From the cell containing the given text, extract its center point as (x, y) coordinate. 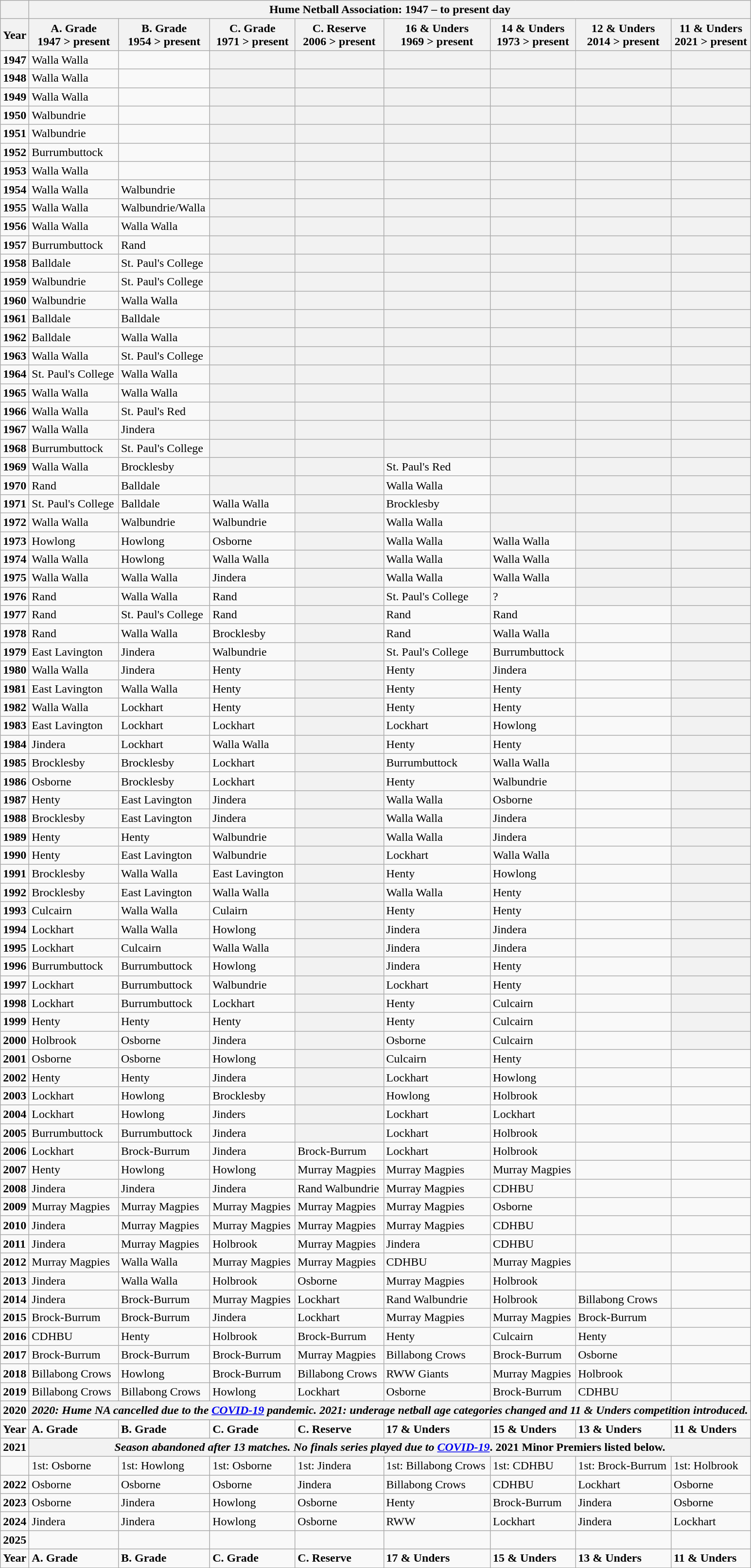
2005 (15, 1133)
2011 (15, 1244)
Jinders (253, 1114)
2015 (15, 1318)
1989 (15, 836)
1st: CDHBU (533, 1466)
2013 (15, 1281)
1984 (15, 744)
1969 (15, 467)
1980 (15, 670)
1992 (15, 892)
1990 (15, 855)
1958 (15, 263)
2021 (15, 1447)
1997 (15, 985)
1973 (15, 541)
1996 (15, 966)
1951 (15, 134)
1966 (15, 411)
1st: Holbrook (711, 1466)
1961 (15, 319)
1999 (15, 1022)
1st: Billabong Crows (437, 1466)
1963 (15, 356)
12 & Unders2014 > present (623, 35)
1983 (15, 726)
2009 (15, 1207)
1991 (15, 874)
Hume Netball Association: 1947 – to present day (390, 10)
1993 (15, 911)
C. Grade1971 > present (253, 35)
1987 (15, 800)
Culairn (253, 911)
1959 (15, 282)
2003 (15, 1096)
1977 (15, 615)
1985 (15, 763)
2020: Hume NA cancelled due to the COVID-19 pandemic. 2021: underage netball age categories changed and 11 & Unders competition introduced. (390, 1410)
2022 (15, 1484)
1998 (15, 1003)
14 & Unders1973 > present (533, 35)
1979 (15, 652)
16 & Unders1969 > present (437, 35)
2010 (15, 1225)
1970 (15, 485)
1949 (15, 97)
2001 (15, 1059)
2006 (15, 1151)
2014 (15, 1299)
1953 (15, 171)
C. Reserve2006 > present (339, 35)
1st: Howlong (164, 1466)
2019 (15, 1392)
1965 (15, 393)
1995 (15, 948)
1954 (15, 189)
Walbundrie/Walla (164, 208)
1962 (15, 337)
1975 (15, 578)
2023 (15, 1503)
2020 (15, 1410)
2002 (15, 1077)
1994 (15, 929)
1950 (15, 115)
B. Grade1954 > present (164, 35)
1964 (15, 374)
11 & Unders2021 > present (711, 35)
1960 (15, 300)
2012 (15, 1262)
1981 (15, 689)
1971 (15, 504)
2004 (15, 1114)
1955 (15, 208)
1957 (15, 244)
2018 (15, 1373)
RWW Giants (437, 1373)
RWW (437, 1521)
1982 (15, 707)
1978 (15, 633)
1st: Jindera (339, 1466)
1986 (15, 781)
1947 (15, 60)
2017 (15, 1355)
1988 (15, 818)
1972 (15, 522)
2008 (15, 1188)
1976 (15, 596)
1st: Brock-Burrum (623, 1466)
2007 (15, 1170)
2016 (15, 1336)
1956 (15, 226)
2000 (15, 1040)
2024 (15, 1521)
2025 (15, 1540)
1967 (15, 430)
A. Grade1947 > present (74, 35)
1952 (15, 152)
1968 (15, 448)
1974 (15, 559)
? (533, 596)
1948 (15, 78)
Season abandoned after 13 matches. No finals series played due to COVID-19. 2021 Minor Premiers listed below. (390, 1447)
